Capture the cell that displays the provided text and extract its (x, y) central coordinate. 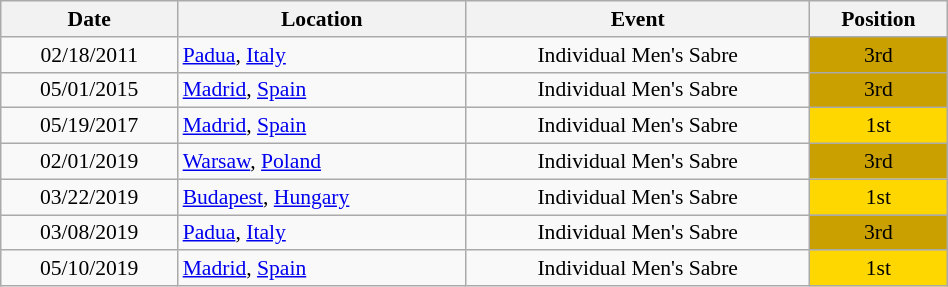
03/08/2019 (90, 233)
Location (322, 19)
Warsaw, Poland (322, 162)
05/19/2017 (90, 126)
05/10/2019 (90, 269)
Event (638, 19)
02/01/2019 (90, 162)
Date (90, 19)
05/01/2015 (90, 90)
Position (878, 19)
03/22/2019 (90, 197)
Budapest, Hungary (322, 197)
02/18/2011 (90, 55)
